Provide the (x, y) coordinate of the cell's center where the given text is located.  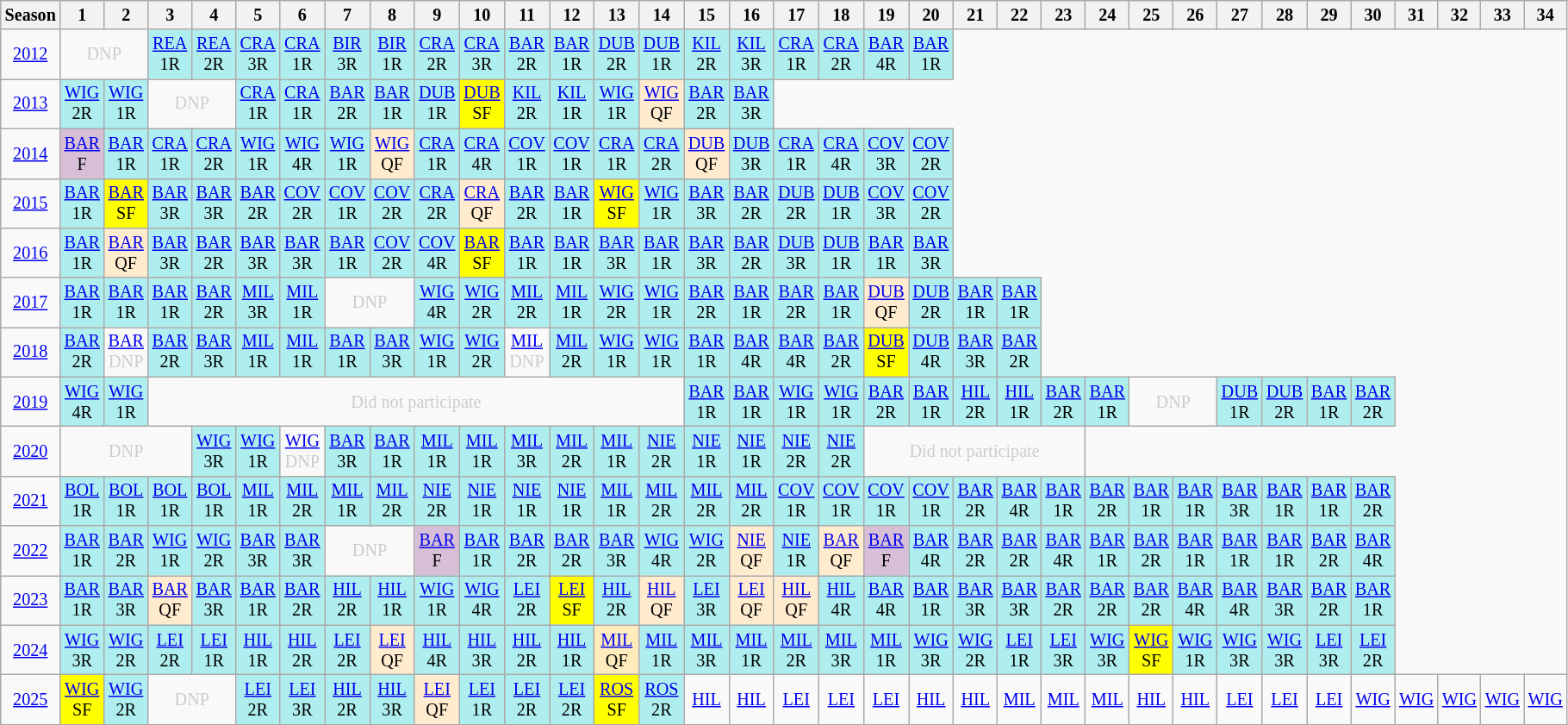
4 (214, 16)
7 (347, 16)
23 (1063, 16)
26 (1196, 16)
29 (1328, 16)
2013 (31, 104)
11 (526, 16)
2023 (31, 601)
27 (1240, 16)
34 (1546, 16)
LEISF (572, 601)
2014 (31, 153)
1 (83, 16)
BIR3R (347, 54)
2022 (31, 551)
22 (1020, 16)
21 (975, 16)
13 (617, 16)
33 (1503, 16)
BIR1R (392, 54)
KIL3R (751, 54)
32 (1459, 16)
2021 (31, 501)
2 (126, 16)
18 (841, 16)
28 (1285, 16)
12 (572, 16)
2015 (31, 203)
16 (751, 16)
2012 (31, 54)
COV4R (437, 253)
CRAQF (482, 203)
2018 (31, 353)
KIL1R (572, 104)
2025 (31, 700)
REA2R (214, 54)
9 (437, 16)
2017 (31, 303)
Season (31, 16)
2016 (31, 253)
15 (706, 16)
3 (171, 16)
19 (886, 16)
2019 (31, 402)
MILQF (617, 650)
MILDNP (526, 353)
REA1R (171, 54)
8 (392, 16)
WIGDNP (302, 452)
17 (796, 16)
ROS2R (662, 700)
DUB4R (931, 353)
24 (1108, 16)
2020 (31, 452)
31 (1416, 16)
10 (482, 16)
2024 (31, 650)
BARDNP (126, 353)
6 (302, 16)
25 (1151, 16)
NIEQF (751, 551)
ROSSF (617, 700)
14 (662, 16)
20 (931, 16)
5 (258, 16)
30 (1373, 16)
